Provide the (x, y) coordinate of the cell's center where the given text is located.  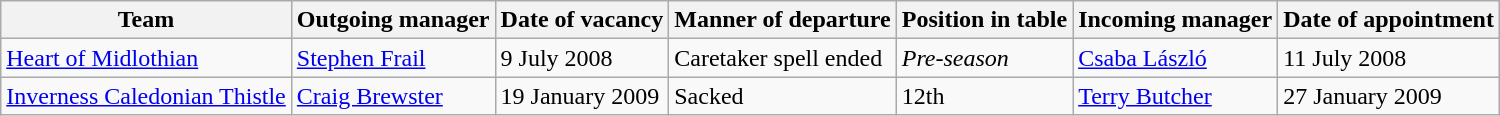
Csaba László (1176, 58)
Heart of Midlothian (146, 58)
Incoming manager (1176, 20)
27 January 2009 (1389, 96)
Terry Butcher (1176, 96)
12th (984, 96)
Date of appointment (1389, 20)
Caretaker spell ended (782, 58)
19 January 2009 (582, 96)
Stephen Frail (393, 58)
Team (146, 20)
Craig Brewster (393, 96)
Sacked (782, 96)
9 July 2008 (582, 58)
Outgoing manager (393, 20)
Manner of departure (782, 20)
Position in table (984, 20)
Date of vacancy (582, 20)
Pre-season (984, 58)
11 July 2008 (1389, 58)
Inverness Caledonian Thistle (146, 96)
